Return the [x, y] coordinate for the center point of the cell that contains the specified text.  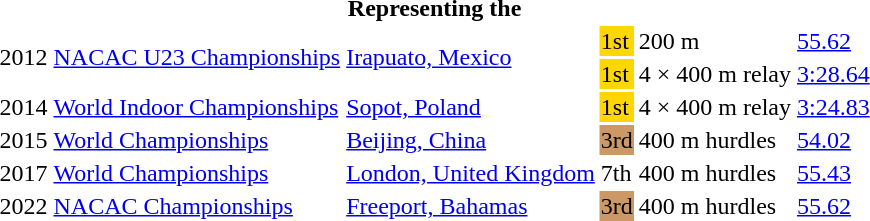
Sopot, Poland [471, 107]
7th [616, 173]
NACAC Championships [197, 206]
NACAC U23 Championships [197, 58]
World Indoor Championships [197, 107]
200 m [714, 41]
Irapuato, Mexico [471, 58]
Beijing, China [471, 140]
London, United Kingdom [471, 173]
Freeport, Bahamas [471, 206]
